Determine the [x, y] coordinate at the center of the cell enclosing the given text.  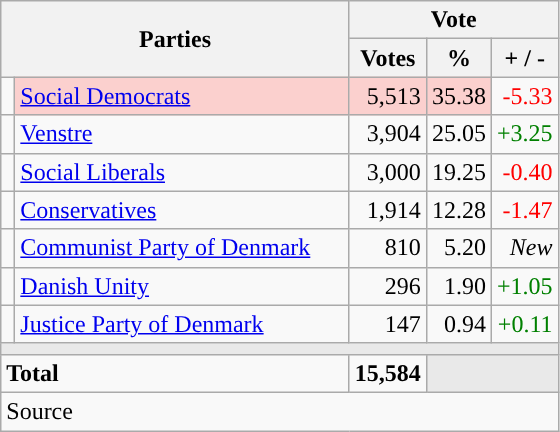
296 [388, 286]
Conservatives [182, 210]
12.28 [458, 210]
Vote [454, 20]
Social Liberals [182, 172]
810 [388, 248]
15,584 [388, 373]
Danish Unity [182, 286]
Venstre [182, 134]
% [458, 58]
25.05 [458, 134]
-0.40 [524, 172]
Votes [388, 58]
-1.47 [524, 210]
+1.05 [524, 286]
35.38 [458, 96]
1.90 [458, 286]
New [524, 248]
3,000 [388, 172]
Parties [176, 39]
Total [176, 373]
5,513 [388, 96]
5.20 [458, 248]
+ / - [524, 58]
1,914 [388, 210]
3,904 [388, 134]
19.25 [458, 172]
Source [280, 411]
+0.11 [524, 324]
0.94 [458, 324]
-5.33 [524, 96]
Justice Party of Denmark [182, 324]
Social Democrats [182, 96]
+3.25 [524, 134]
Communist Party of Denmark [182, 248]
147 [388, 324]
